Determine the [x, y] coordinate at the center of the cell enclosing the given text.  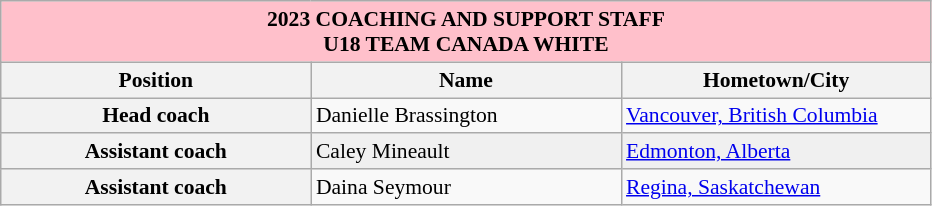
Edmonton, Alberta [776, 152]
Danielle Brassington [466, 116]
2023 COACHING AND SUPPORT STAFFU18 TEAM CANADA WHITE [466, 32]
Position [156, 80]
Name [466, 80]
Vancouver, British Columbia [776, 116]
Hometown/City [776, 80]
Daina Seymour [466, 187]
Head coach [156, 116]
Regina, Saskatchewan [776, 187]
Caley Mineault [466, 152]
